Capture the cell that displays the provided text and extract its [x, y] central coordinate. 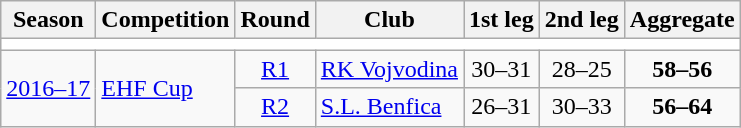
28–25 [582, 69]
R2 [275, 107]
2nd leg [582, 20]
26–31 [502, 107]
2016–17 [48, 88]
Round [275, 20]
1st leg [502, 20]
Season [48, 20]
58–56 [682, 69]
30–31 [502, 69]
EHF Cup [166, 88]
S.L. Benfica [389, 107]
RK Vojvodina [389, 69]
R1 [275, 69]
30–33 [582, 107]
Club [389, 20]
Competition [166, 20]
Aggregate [682, 20]
56–64 [682, 107]
